Find where the given text appears and provide that cell's center as [x, y] coordinate. 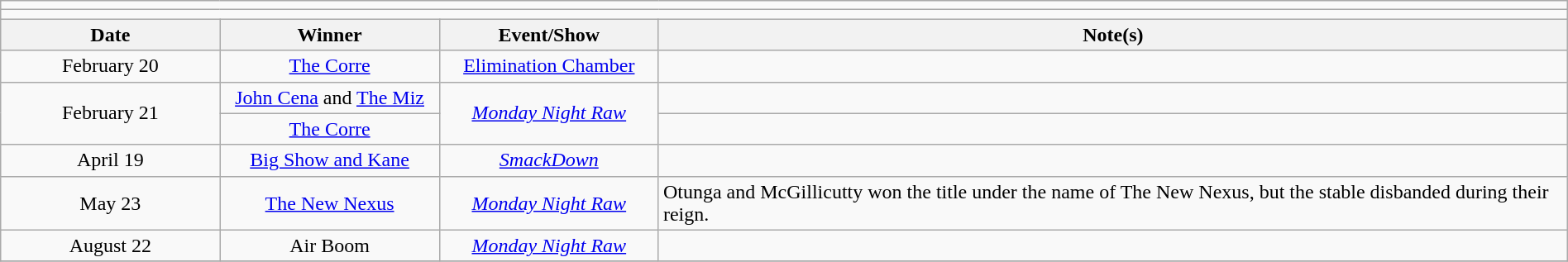
John Cena and The Miz [329, 98]
May 23 [111, 203]
Winner [329, 35]
April 19 [111, 160]
The New Nexus [329, 203]
August 22 [111, 245]
Date [111, 35]
Air Boom [329, 245]
Big Show and Kane [329, 160]
Note(s) [1113, 35]
SmackDown [549, 160]
Elimination Chamber [549, 66]
Otunga and McGillicutty won the title under the name of The New Nexus, but the stable disbanded during their reign. [1113, 203]
Event/Show [549, 35]
February 20 [111, 66]
February 21 [111, 113]
